Scan for the cell matching the given text and deliver its [X, Y] coordinate at center. 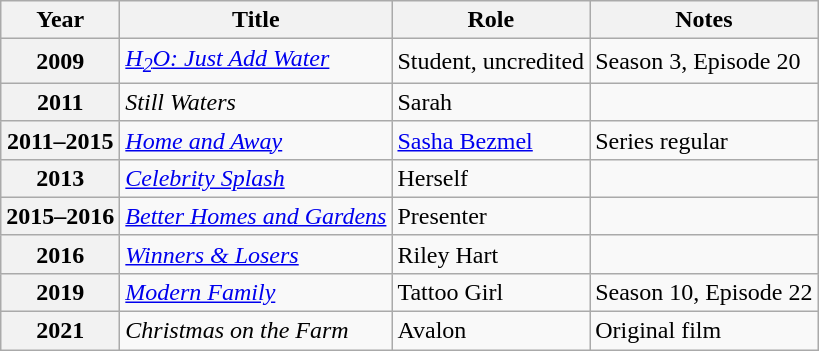
Herself [491, 178]
Original film [704, 331]
Series regular [704, 140]
Season 10, Episode 22 [704, 292]
Title [256, 20]
2013 [60, 178]
Home and Away [256, 140]
Year [60, 20]
Tattoo Girl [491, 292]
Sasha Bezmel [491, 140]
2016 [60, 254]
2019 [60, 292]
Better Homes and Gardens [256, 216]
Sarah [491, 102]
H2O: Just Add Water [256, 61]
Avalon [491, 331]
Winners & Losers [256, 254]
2009 [60, 61]
Celebrity Splash [256, 178]
2021 [60, 331]
Role [491, 20]
2011 [60, 102]
Student, uncredited [491, 61]
Notes [704, 20]
2011–2015 [60, 140]
Riley Hart [491, 254]
Still Waters [256, 102]
2015–2016 [60, 216]
Presenter [491, 216]
Season 3, Episode 20 [704, 61]
Modern Family [256, 292]
Christmas on the Farm [256, 331]
